For the text-containing cell, return its midpoint in [X, Y] coordinate format. 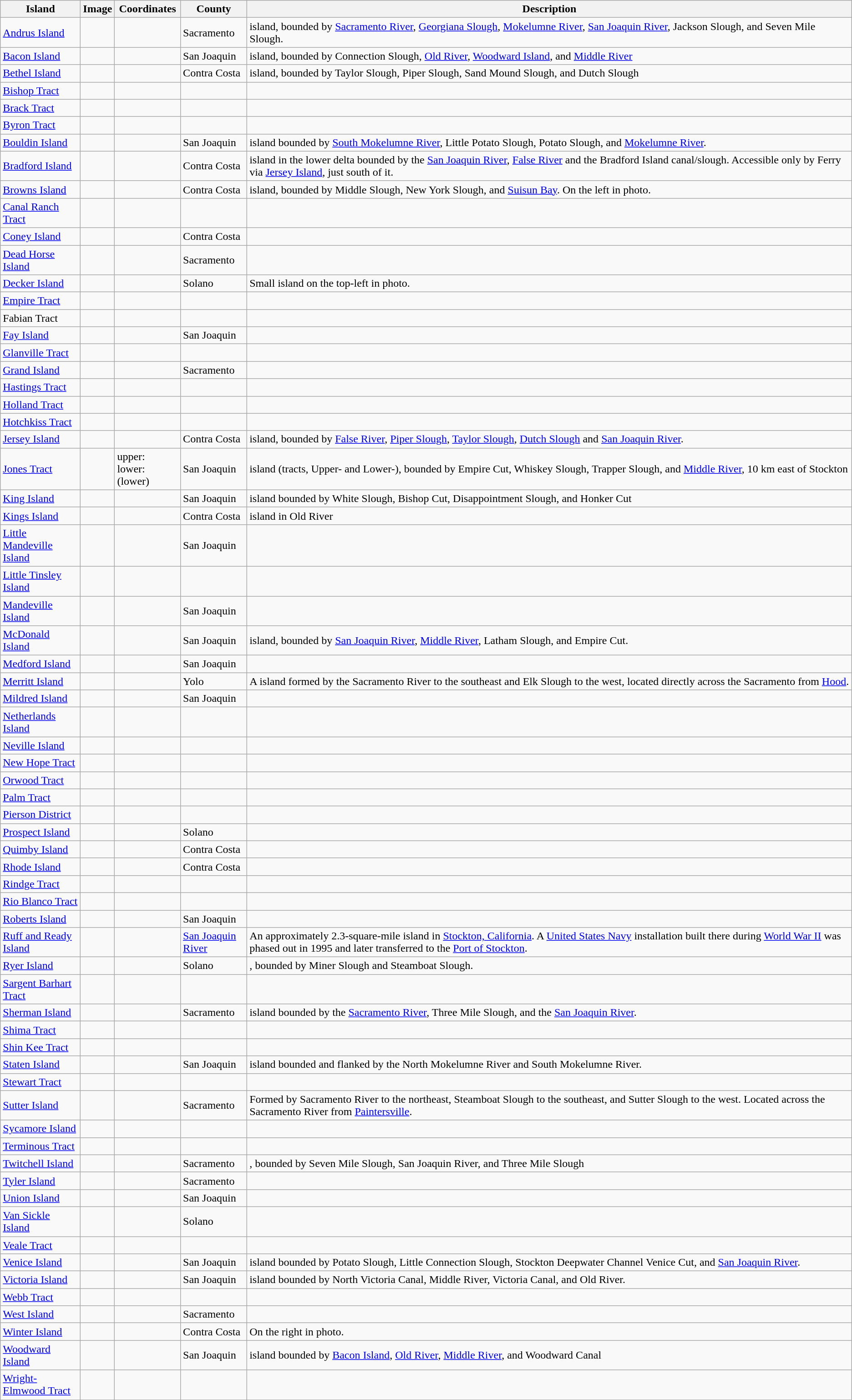
Prospect Island [41, 832]
island, bounded by Middle Slough, New York Slough, and Suisun Bay. On the left in photo. [550, 189]
island, bounded by Sacramento River, Georgiana Slough, Mokelumne River, San Joaquin River, Jackson Slough, and Seven Mile Slough. [550, 33]
West Island [41, 1314]
Victoria Island [41, 1280]
Dead Horse Island [41, 259]
Yolo [214, 681]
Bishop Tract [41, 91]
Winter Island [41, 1332]
Sherman Island [41, 1013]
island, bounded by Taylor Slough, Piper Slough, Sand Mound Slough, and Dutch Slough [550, 73]
King Island [41, 498]
island, bounded by San Joaquin River, Middle River, Latham Slough, and Empire Cut. [550, 641]
Mildred Island [41, 699]
Fay Island [41, 335]
Orwood Tract [41, 780]
Woodward Island [41, 1355]
Ruff and Ready Island [41, 942]
On the right in photo. [550, 1332]
Ryer Island [41, 966]
Sargent Barhart Tract [41, 989]
, bounded by Seven Mile Slough, San Joaquin River, and Three Mile Slough [550, 1163]
island bounded by White Slough, Bishop Cut, Disappointment Slough, and Honker Cut [550, 498]
island bounded and flanked by the North Mokelumne River and South Mokelumne River. [550, 1065]
Twitchell Island [41, 1163]
Byron Tract [41, 125]
New Hope Tract [41, 763]
Neville Island [41, 746]
Jersey Island [41, 439]
Island [41, 9]
upper: lower: (lower) [147, 469]
Browns Island [41, 189]
island (tracts, Upper- and Lower-), bounded by Empire Cut, Whiskey Slough, Trapper Slough, and Middle River, 10 km east of Stockton [550, 469]
Kings Island [41, 516]
Rio Blanco Tract [41, 901]
Jones Tract [41, 469]
Coordinates [147, 9]
Little Tinsley Island [41, 581]
Terminous Tract [41, 1146]
Bacon Island [41, 56]
Coney Island [41, 236]
Bradford Island [41, 166]
Hotchkiss Tract [41, 422]
island bounded by Potato Slough, Little Connection Slough, Stockton Deepwater Channel Venice Cut, and San Joaquin River. [550, 1263]
Sycamore Island [41, 1129]
Roberts Island [41, 919]
Brack Tract [41, 108]
Pierson District [41, 815]
Mandeville Island [41, 611]
Venice Island [41, 1263]
island, bounded by False River, Piper Slough, Taylor Slough, Dutch Slough and San Joaquin River. [550, 439]
Small island on the top-left in photo. [550, 284]
Wright-Elmwood Tract [41, 1385]
Fabian Tract [41, 318]
island bounded by the Sacramento River, Three Mile Slough, and the San Joaquin River. [550, 1013]
Decker Island [41, 284]
Rindge Tract [41, 884]
Merritt Island [41, 681]
island bounded by South Mokelumne River, Little Potato Slough, Potato Slough, and Mokelumne River. [550, 142]
Rhode Island [41, 867]
Veale Tract [41, 1245]
Webb Tract [41, 1297]
Shima Tract [41, 1030]
Staten Island [41, 1065]
Van Sickle Island [41, 1222]
Andrus Island [41, 33]
A island formed by the Sacramento River to the southeast and Elk Slough to the west, located directly across the Sacramento from Hood. [550, 681]
County [214, 9]
Sutter Island [41, 1105]
Canal Ranch Tract [41, 213]
Grand Island [41, 370]
Shin Kee Tract [41, 1047]
McDonald Island [41, 641]
Glanville Tract [41, 353]
Tyler Island [41, 1181]
Quimby Island [41, 849]
Hastings Tract [41, 387]
Empire Tract [41, 301]
Bethel Island [41, 73]
Bouldin Island [41, 142]
Palm Tract [41, 797]
Medford Island [41, 664]
Description [550, 9]
island in Old River [550, 516]
island bounded by North Victoria Canal, Middle River, Victoria Canal, and Old River. [550, 1280]
Holland Tract [41, 405]
Stewart Tract [41, 1082]
island bounded by Bacon Island, Old River, Middle River, and Woodward Canal [550, 1355]
island, bounded by Connection Slough, Old River, Woodward Island, and Middle River [550, 56]
Union Island [41, 1198]
San Joaquin River [214, 942]
Netherlands Island [41, 722]
Little Mandeville Island [41, 545]
, bounded by Miner Slough and Steamboat Slough. [550, 966]
Image [97, 9]
